Return (x, y) of the center of cell containing provided text 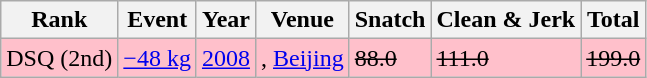
2008 (226, 58)
Venue (302, 20)
Event (158, 20)
Snatch (390, 20)
199.0 (614, 58)
Rank (60, 20)
111.0 (506, 58)
, Beijing (302, 58)
−48 kg (158, 58)
Total (614, 20)
Clean & Jerk (506, 20)
DSQ (2nd) (60, 58)
Year (226, 20)
88.0 (390, 58)
